Identify which cell holds the provided text, then report its (x, y) central coordinate. 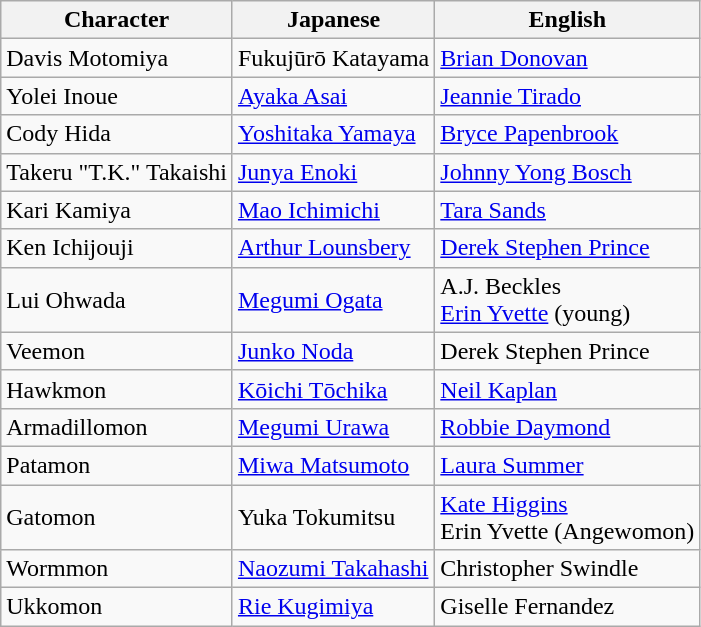
Miwa Matsumoto (333, 465)
Naozumi Takahashi (333, 569)
Fukujūrō Katayama (333, 58)
Yuka Tokumitsu (333, 516)
Character (117, 20)
Veemon (117, 351)
Gatomon (117, 516)
Yoshitaka Yamaya (333, 134)
Megumi Ogata (333, 300)
Yolei Inoue (117, 96)
Takeru "T.K." Takaishi (117, 172)
Brian Donovan (568, 58)
Bryce Papenbrook (568, 134)
Cody Hida (117, 134)
Kōichi Tōchika (333, 389)
Ken Ichijouji (117, 248)
Ukkomon (117, 607)
Kate Higgins Erin Yvette (Angewomon) (568, 516)
Armadillomon (117, 427)
Tara Sands (568, 210)
Mao Ichimichi (333, 210)
Laura Summer (568, 465)
Kari Kamiya (117, 210)
Ayaka Asai (333, 96)
Junya Enoki (333, 172)
Rie Kugimiya (333, 607)
Japanese (333, 20)
Johnny Yong Bosch (568, 172)
Neil Kaplan (568, 389)
Junko Noda (333, 351)
Megumi Urawa (333, 427)
Giselle Fernandez (568, 607)
English (568, 20)
Patamon (117, 465)
Lui Ohwada (117, 300)
Arthur Lounsbery (333, 248)
Wormmon (117, 569)
Davis Motomiya (117, 58)
Hawkmon (117, 389)
Robbie Daymond (568, 427)
Christopher Swindle (568, 569)
A.J. Beckles Erin Yvette (young) (568, 300)
Jeannie Tirado (568, 96)
